Pinpoint the cell where the given text exists, returning its [x, y] midpoint coordinate. 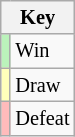
Win [42, 51]
Key [38, 17]
Defeat [42, 118]
Draw [42, 85]
